Return the (x, y) coordinate for the center point of the cell that contains the specified text.  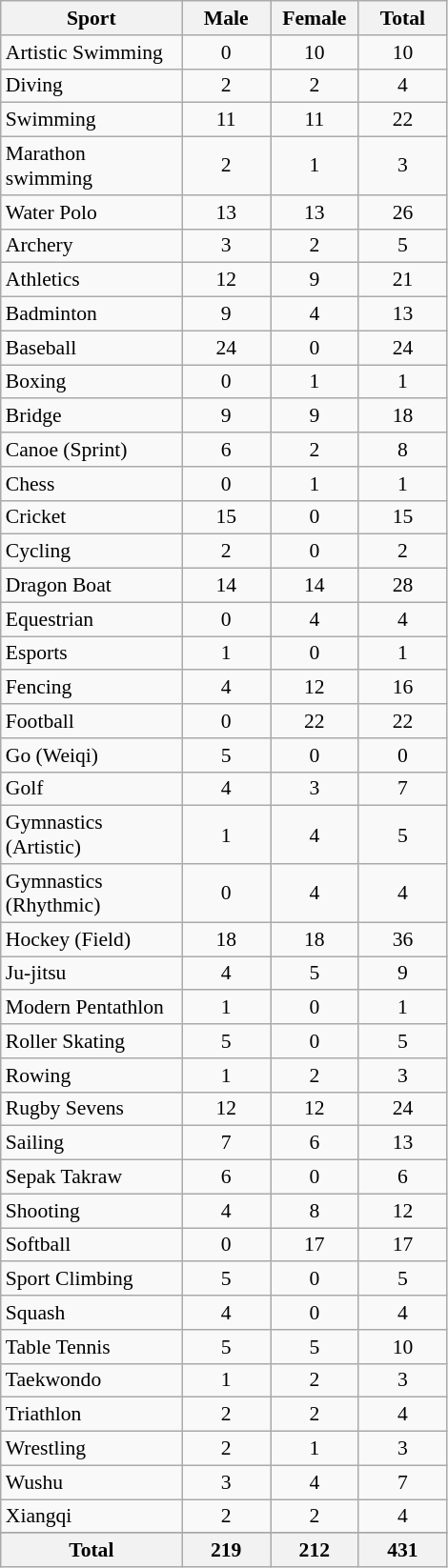
Water Polo (92, 212)
Diving (92, 86)
Sport Climbing (92, 1279)
Female (315, 18)
Gymnastics (Artistic) (92, 834)
Triathlon (92, 1415)
Roller Skating (92, 1041)
28 (402, 586)
Athletics (92, 280)
Table Tennis (92, 1347)
Baseball (92, 348)
Sport (92, 18)
Swimming (92, 120)
Cycling (92, 552)
Rowing (92, 1075)
Rugby Sevens (92, 1109)
Ju-jitsu (92, 974)
16 (402, 688)
26 (402, 212)
21 (402, 280)
Boxing (92, 382)
Wrestling (92, 1449)
Taekwondo (92, 1380)
Sailing (92, 1143)
431 (402, 1551)
Marathon swimming (92, 166)
Football (92, 721)
Esports (92, 653)
Artistic Swimming (92, 52)
Softball (92, 1245)
Bridge (92, 416)
Dragon Boat (92, 586)
Hockey (Field) (92, 939)
Shooting (92, 1211)
Badminton (92, 314)
Gymnastics (Rhythmic) (92, 894)
Archery (92, 246)
212 (315, 1551)
Fencing (92, 688)
Golf (92, 789)
Cricket (92, 517)
Squash (92, 1313)
Go (Weiqi) (92, 755)
36 (402, 939)
Canoe (Sprint) (92, 450)
Wushu (92, 1482)
Male (227, 18)
Modern Pentathlon (92, 1008)
Sepak Takraw (92, 1177)
219 (227, 1551)
Equestrian (92, 619)
Xiangqi (92, 1517)
Chess (92, 484)
